From the cell containing the given text, extract its center point as [x, y] coordinate. 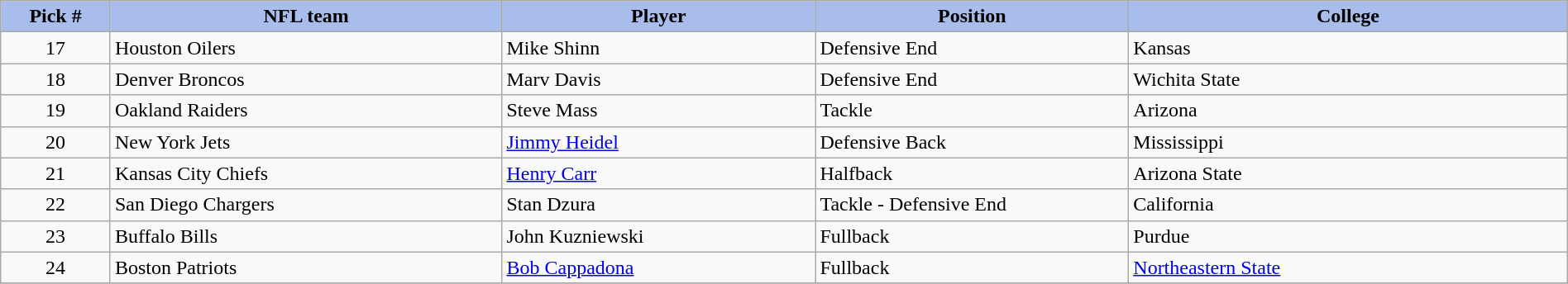
San Diego Chargers [306, 205]
New York Jets [306, 142]
Arizona [1348, 111]
Mike Shinn [658, 48]
College [1348, 17]
Bob Cappadona [658, 267]
22 [56, 205]
Defensive Back [973, 142]
Tackle - Defensive End [973, 205]
Kansas [1348, 48]
Wichita State [1348, 79]
John Kuzniewski [658, 236]
NFL team [306, 17]
20 [56, 142]
21 [56, 173]
Buffalo Bills [306, 236]
Houston Oilers [306, 48]
Arizona State [1348, 173]
Halfback [973, 173]
California [1348, 205]
Position [973, 17]
Purdue [1348, 236]
Boston Patriots [306, 267]
Marv Davis [658, 79]
23 [56, 236]
19 [56, 111]
Tackle [973, 111]
Pick # [56, 17]
24 [56, 267]
Player [658, 17]
17 [56, 48]
Kansas City Chiefs [306, 173]
Mississippi [1348, 142]
Steve Mass [658, 111]
Denver Broncos [306, 79]
Northeastern State [1348, 267]
Stan Dzura [658, 205]
Oakland Raiders [306, 111]
Jimmy Heidel [658, 142]
18 [56, 79]
Henry Carr [658, 173]
